Find where the given text appears and provide that cell's center as (X, Y) coordinate. 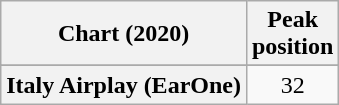
Chart (2020) (124, 34)
Peakposition (292, 34)
32 (292, 85)
Italy Airplay (EarOne) (124, 85)
